Extract the (X, Y) coordinate from the center of the cell holding the provided text.  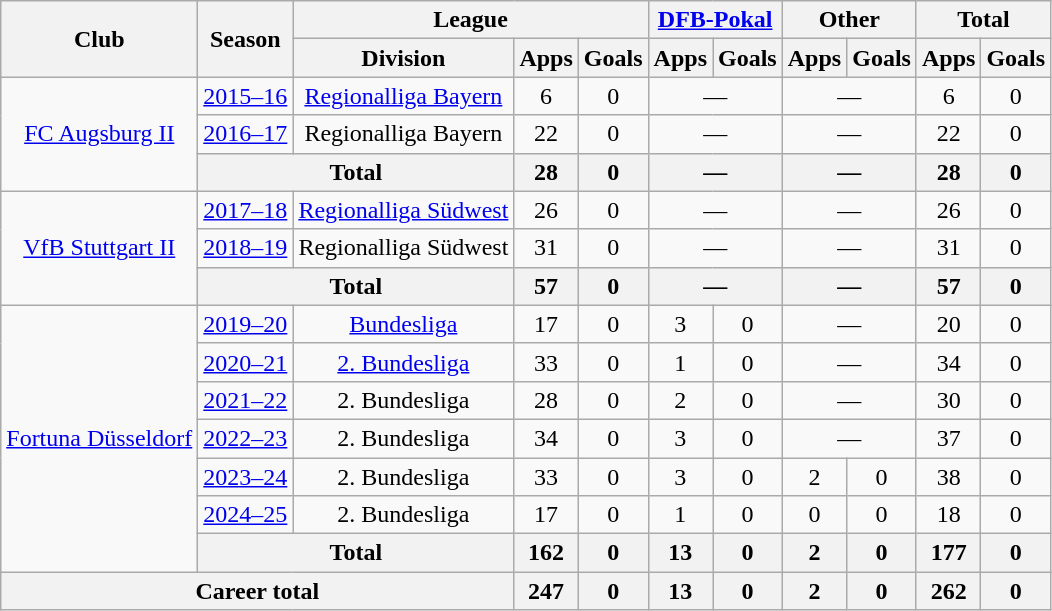
2021–22 (246, 400)
2019–20 (246, 324)
2024–25 (246, 515)
30 (948, 400)
2015–16 (246, 96)
37 (948, 438)
League (470, 20)
VfB Stuttgart II (100, 248)
162 (546, 553)
38 (948, 477)
2022–23 (246, 438)
18 (948, 515)
DFB-Pokal (715, 20)
262 (948, 591)
Season (246, 39)
Bundesliga (404, 324)
2023–24 (246, 477)
177 (948, 553)
Club (100, 39)
2017–18 (246, 210)
2020–21 (246, 362)
FC Augsburg II (100, 134)
2016–17 (246, 134)
20 (948, 324)
Division (404, 58)
247 (546, 591)
Career total (258, 591)
Other (849, 20)
Fortuna Düsseldorf (100, 438)
2018–19 (246, 248)
